From the cell containing the given text, extract its center point as (X, Y) coordinate. 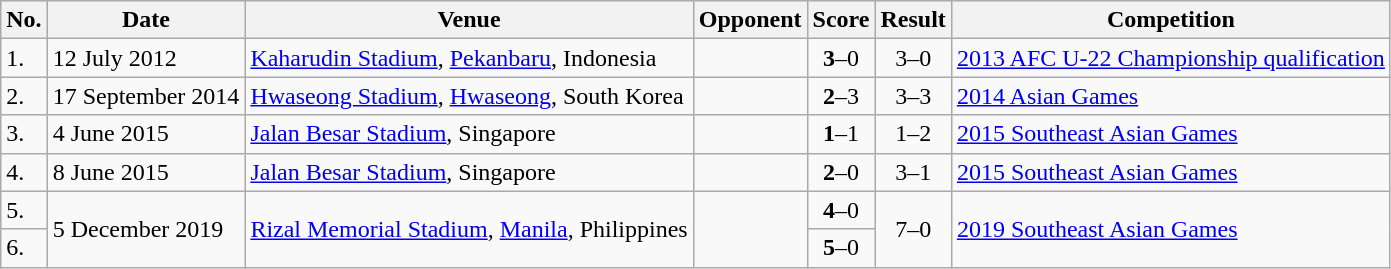
Hwaseong Stadium, Hwaseong, South Korea (469, 96)
1–1 (841, 134)
6. (24, 248)
8 June 2015 (146, 172)
No. (24, 20)
7–0 (913, 229)
5 December 2019 (146, 229)
4 June 2015 (146, 134)
Competition (1170, 20)
2–0 (841, 172)
Result (913, 20)
Date (146, 20)
Kaharudin Stadium, Pekanbaru, Indonesia (469, 58)
5. (24, 210)
2–3 (841, 96)
17 September 2014 (146, 96)
12 July 2012 (146, 58)
5–0 (841, 248)
3–1 (913, 172)
2. (24, 96)
4. (24, 172)
Rizal Memorial Stadium, Manila, Philippines (469, 229)
2014 Asian Games (1170, 96)
2019 Southeast Asian Games (1170, 229)
Score (841, 20)
3. (24, 134)
Opponent (750, 20)
2013 AFC U-22 Championship qualification (1170, 58)
3–3 (913, 96)
1. (24, 58)
4–0 (841, 210)
1–2 (913, 134)
Venue (469, 20)
